Detect which cell encompasses the target text, then output its (x, y) center coordinate. 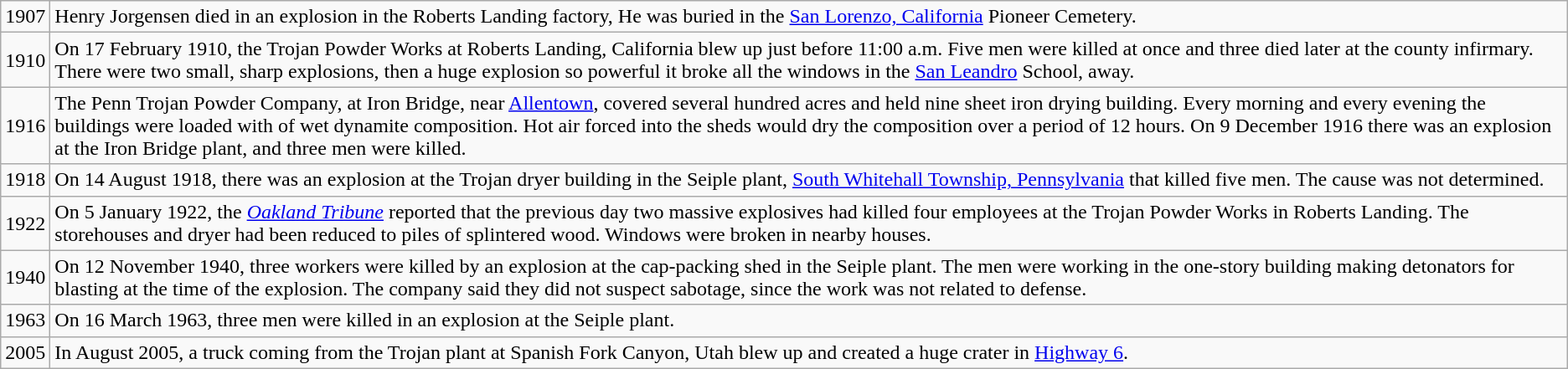
On 16 March 1963, three men were killed in an explosion at the Seiple plant. (809, 320)
1963 (25, 320)
In August 2005, a truck coming from the Trojan plant at Spanish Fork Canyon, Utah blew up and created a huge crater in Highway 6. (809, 352)
1918 (25, 180)
Henry Jorgensen died in an explosion in the Roberts Landing factory, He was buried in the San Lorenzo, California Pioneer Cemetery. (809, 17)
1922 (25, 223)
1940 (25, 278)
1916 (25, 126)
2005 (25, 352)
1910 (25, 60)
1907 (25, 17)
